Pinpoint the cell where the given text exists, returning its [x, y] midpoint coordinate. 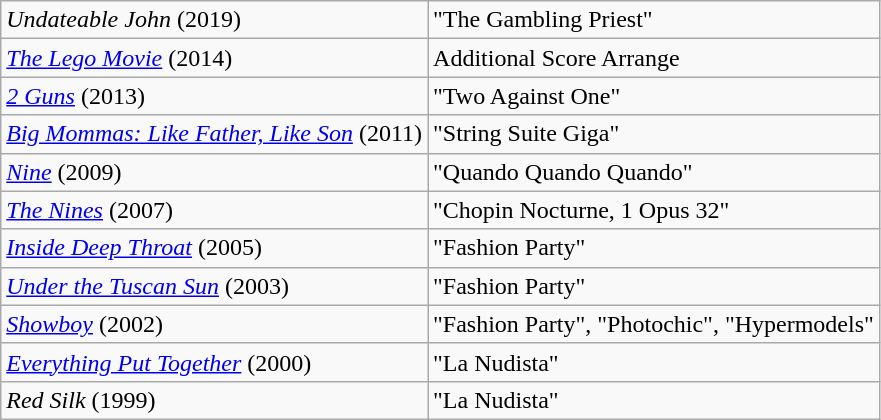
"Fashion Party", "Photochic", "Hypermodels" [654, 324]
"The Gambling Priest" [654, 20]
Under the Tuscan Sun (2003) [214, 286]
"Two Against One" [654, 96]
"String Suite Giga" [654, 134]
Additional Score Arrange [654, 58]
The Nines (2007) [214, 210]
"Quando Quando Quando" [654, 172]
Nine (2009) [214, 172]
2 Guns (2013) [214, 96]
Inside Deep Throat (2005) [214, 248]
Big Mommas: Like Father, Like Son (2011) [214, 134]
Everything Put Together (2000) [214, 362]
Red Silk (1999) [214, 400]
Showboy (2002) [214, 324]
Undateable John (2019) [214, 20]
The Lego Movie (2014) [214, 58]
"Chopin Nocturne, 1 Opus 32" [654, 210]
